Output the [x, y] coordinate of the center of the cell containing the given text.  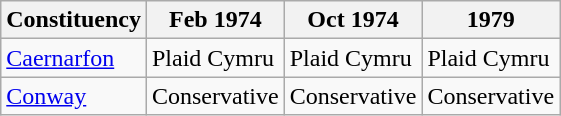
1979 [491, 20]
Feb 1974 [215, 20]
Oct 1974 [353, 20]
Constituency [74, 20]
Caernarfon [74, 58]
Conway [74, 96]
